Output the (X, Y) coordinate of the center of the cell containing the given text.  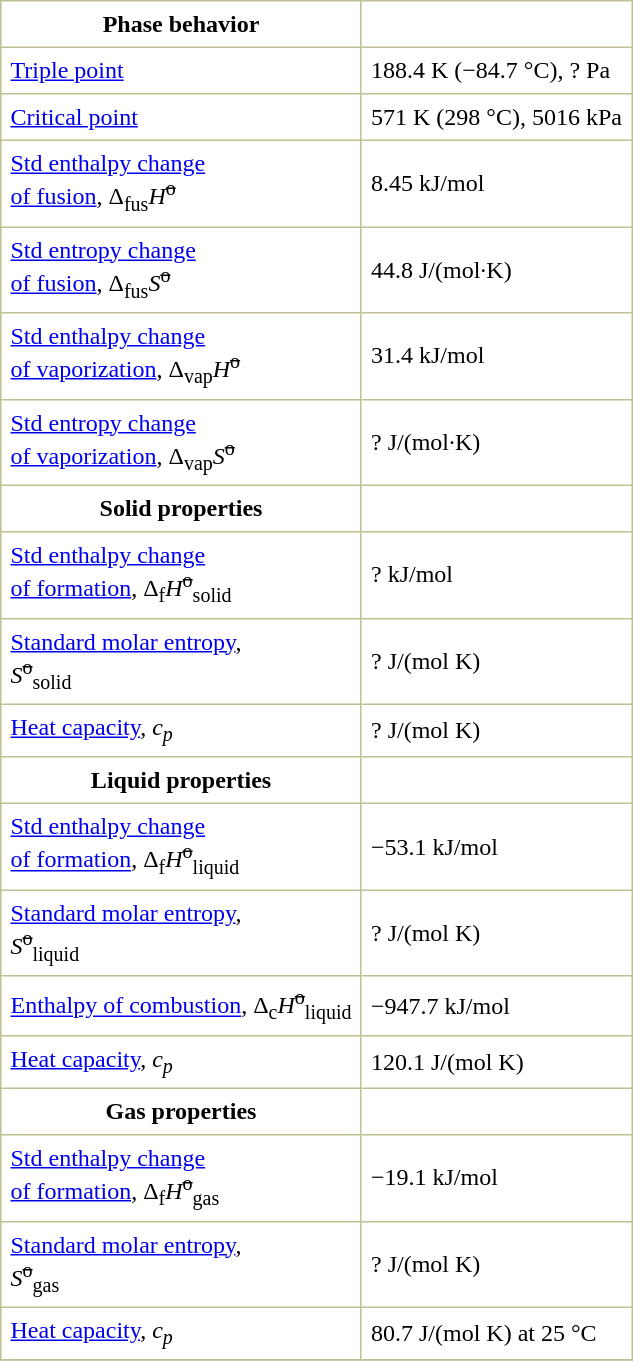
31.4 kJ/mol (496, 356)
188.4 K (−84.7 °C), ? Pa (496, 70)
−947.7 kJ/mol (496, 1006)
Std enthalpy changeof formation, ΔfHosolid (181, 575)
? J/(mol·K) (496, 442)
Gas properties (181, 1111)
Enthalpy of combustion, ΔcHoliquid (181, 1006)
44.8 J/(mol·K) (496, 270)
Std enthalpy changeof formation, ΔfHogas (181, 1178)
Std enthalpy changeof formation, ΔfHoliquid (181, 847)
? kJ/mol (496, 575)
Standard molar entropy,Sosolid (181, 661)
Solid properties (181, 508)
8.45 kJ/mol (496, 183)
80.7 J/(mol K) at 25 °C (496, 1334)
Std enthalpy changeof fusion, ΔfusHo (181, 183)
Standard molar entropy,Sogas (181, 1264)
Phase behavior (181, 24)
Std entropy changeof vaporization, ΔvapSo (181, 442)
Std enthalpy changeof vaporization, ΔvapHo (181, 356)
Liquid properties (181, 780)
120.1 J/(mol K) (496, 1062)
Std entropy changeof fusion, ΔfusSo (181, 270)
−53.1 kJ/mol (496, 847)
Triple point (181, 70)
−19.1 kJ/mol (496, 1178)
Critical point (181, 117)
571 K (298 °C), 5016 kPa (496, 117)
Standard molar entropy,Soliquid (181, 933)
